Output the (x, y) coordinate of the center of the cell containing the given text.  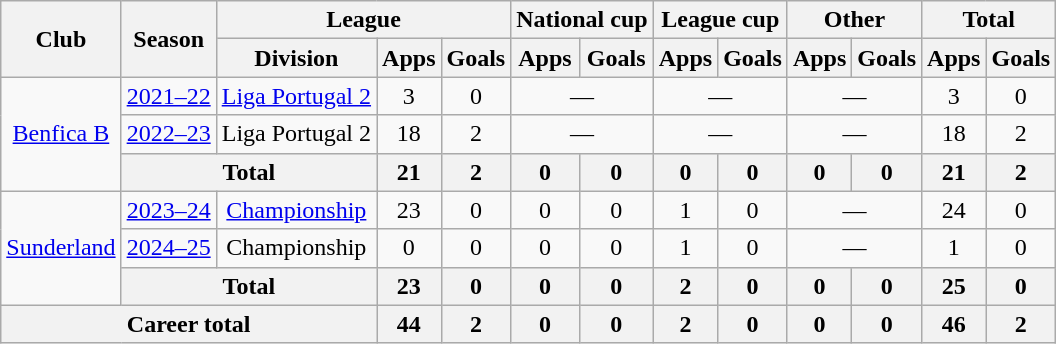
25 (954, 286)
Season (168, 39)
Division (296, 58)
League (364, 20)
24 (954, 210)
2022–23 (168, 134)
Benfica B (61, 134)
2021–22 (168, 96)
Sunderland (61, 248)
Career total (189, 324)
2023–24 (168, 210)
46 (954, 324)
League cup (720, 20)
2024–25 (168, 248)
Other (854, 20)
44 (409, 324)
National cup (582, 20)
Club (61, 39)
